Pinpoint the cell where the given text exists, returning its (x, y) midpoint coordinate. 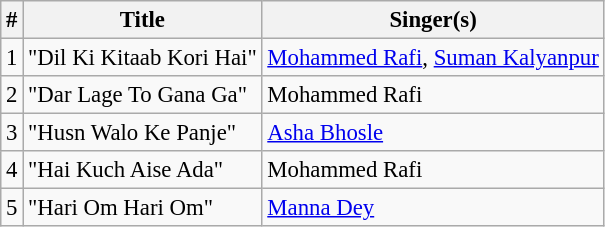
Singer(s) (433, 20)
"Hai Kuch Aise Ada" (142, 170)
Asha Bhosle (433, 133)
3 (12, 133)
1 (12, 58)
Manna Dey (433, 208)
4 (12, 170)
"Husn Walo Ke Panje" (142, 133)
"Dil Ki Kitaab Kori Hai" (142, 58)
Mohammed Rafi, Suman Kalyanpur (433, 58)
5 (12, 208)
# (12, 20)
"Dar Lage To Gana Ga" (142, 95)
Title (142, 20)
2 (12, 95)
"Hari Om Hari Om" (142, 208)
